Return (X, Y) of the center of cell containing provided text 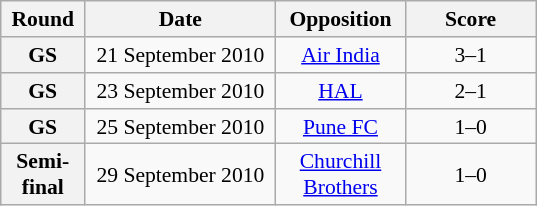
23 September 2010 (180, 91)
Pune FC (340, 126)
Round (42, 19)
Opposition (340, 19)
Score (471, 19)
Date (180, 19)
3–1 (471, 55)
25 September 2010 (180, 126)
Semi-final (42, 174)
29 September 2010 (180, 174)
21 September 2010 (180, 55)
2–1 (471, 91)
HAL (340, 91)
Air India (340, 55)
Churchill Brothers (340, 174)
